Scan for the cell matching the given text and deliver its (X, Y) coordinate at center. 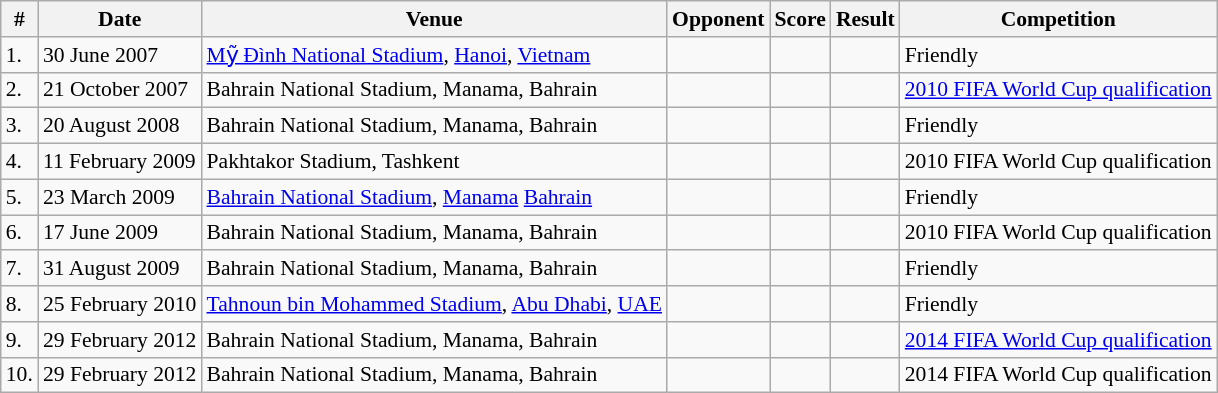
1. (20, 55)
6. (20, 233)
17 June 2009 (120, 233)
9. (20, 340)
7. (20, 269)
Opponent (718, 19)
Competition (1058, 19)
5. (20, 197)
2. (20, 90)
Score (800, 19)
8. (20, 304)
31 August 2009 (120, 269)
25 February 2010 (120, 304)
30 June 2007 (120, 55)
# (20, 19)
Mỹ Đình National Stadium, Hanoi, Vietnam (434, 55)
Pakhtakor Stadium, Tashkent (434, 162)
4. (20, 162)
3. (20, 126)
23 March 2009 (120, 197)
21 October 2007 (120, 90)
Result (866, 19)
Venue (434, 19)
Tahnoun bin Mohammed Stadium, Abu Dhabi, UAE (434, 304)
10. (20, 375)
Date (120, 19)
Bahrain National Stadium, Manama Bahrain (434, 197)
11 February 2009 (120, 162)
20 August 2008 (120, 126)
